Capture the cell that displays the provided text and extract its [X, Y] central coordinate. 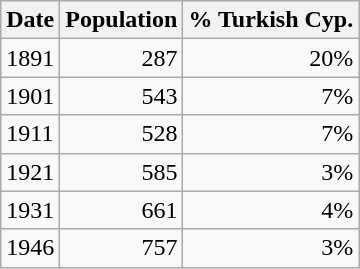
1901 [30, 96]
Population [122, 20]
20% [271, 58]
1891 [30, 58]
661 [122, 210]
% Turkish Cyp. [271, 20]
585 [122, 172]
1931 [30, 210]
1946 [30, 248]
543 [122, 96]
287 [122, 58]
757 [122, 248]
4% [271, 210]
528 [122, 134]
1921 [30, 172]
Date [30, 20]
1911 [30, 134]
